Return the [X, Y] coordinate for the center point of the cell that contains the specified text.  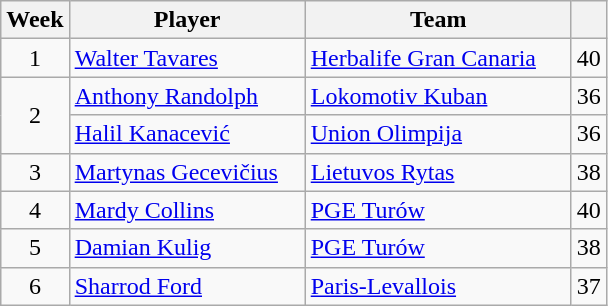
Lietuvos Rytas [438, 172]
Sharrod Ford [187, 286]
Player [187, 20]
Walter Tavares [187, 58]
Paris-Levallois [438, 286]
Anthony Randolph [187, 96]
Union Olimpija [438, 134]
6 [35, 286]
Damian Kulig [187, 248]
5 [35, 248]
37 [588, 286]
Martynas Gecevičius [187, 172]
1 [35, 58]
Week [35, 20]
Lokomotiv Kuban [438, 96]
Halil Kanacević [187, 134]
Team [438, 20]
2 [35, 115]
4 [35, 210]
Mardy Collins [187, 210]
Herbalife Gran Canaria [438, 58]
3 [35, 172]
